Extract the [x, y] coordinate from the center of the cell holding the provided text.  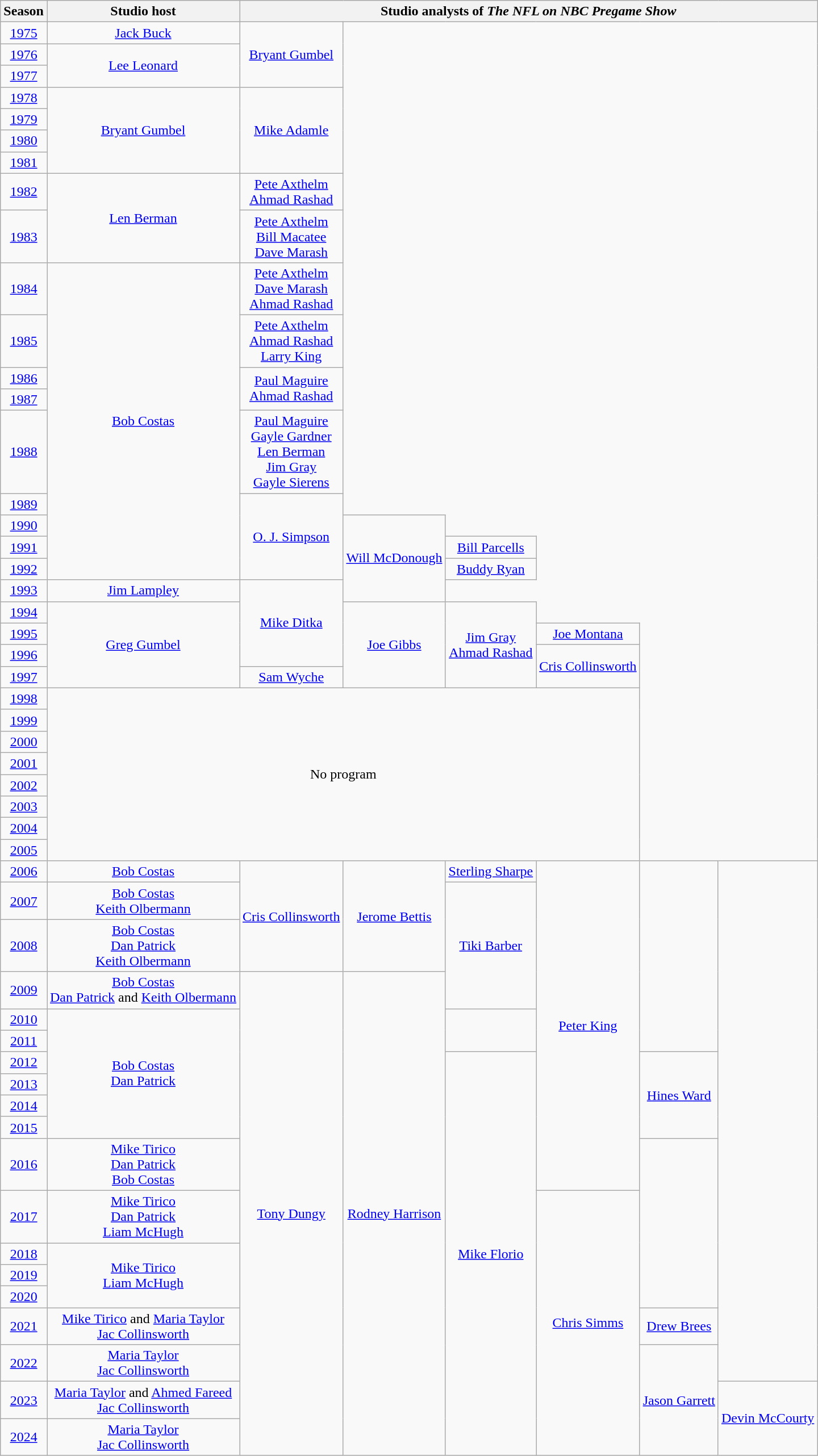
Devin McCourty [767, 1419]
Studio host [143, 11]
1987 [24, 400]
1986 [24, 378]
1993 [24, 591]
1983 [24, 236]
Bob Costas Dan Patrick [143, 1073]
2013 [24, 1084]
2018 [24, 1253]
2024 [24, 1437]
2006 [24, 872]
Season [24, 11]
1982 [24, 192]
Len Berman [143, 218]
Lee Leonard [143, 65]
Tony Dungy [291, 1214]
2020 [24, 1297]
Bob Costas Dan Patrick and Keith Olbermann [143, 990]
2011 [24, 1041]
Pete Axthelm Ahmad Rashad [291, 192]
1999 [24, 720]
1990 [24, 526]
Mike Tirico Liam McHugh [143, 1275]
Jerome Bettis [394, 917]
Maria Taylor and Ahmed Fareed Jac Collinsworth [143, 1400]
1979 [24, 119]
1981 [24, 162]
Joe Montana [588, 634]
Paul Maguire Ahmad Rashad [291, 388]
1991 [24, 547]
Mike Adamle [291, 130]
2003 [24, 807]
2017 [24, 1216]
2016 [24, 1164]
1977 [24, 76]
Pete Axthelm Dave Marash Ahmad Rashad [291, 288]
1984 [24, 288]
2008 [24, 945]
Hines Ward [679, 1095]
2021 [24, 1327]
Will McDonough [394, 558]
1988 [24, 452]
Peter King [588, 1026]
Jim GrayAhmad Rashad [491, 645]
Pete Axthelm Bill Macatee Dave Marash [291, 236]
1992 [24, 569]
Greg Gumbel [143, 645]
Drew Brees [679, 1327]
Jack Buck [143, 33]
2000 [24, 742]
2012 [24, 1062]
Chris Simms [588, 1323]
Bob CostasDan PatrickKeith Olbermann [143, 945]
Mike Florio [491, 1254]
2005 [24, 850]
Sam Wyche [291, 677]
2019 [24, 1275]
1985 [24, 341]
1989 [24, 504]
Jim Lampley [143, 591]
Mike Tirico Dan Patrick Bob Costas [143, 1164]
Joe Gibbs [394, 645]
1995 [24, 634]
2001 [24, 763]
2022 [24, 1363]
Rodney Harrison [394, 1214]
1980 [24, 141]
2014 [24, 1106]
1996 [24, 655]
1997 [24, 677]
2004 [24, 829]
Mike Tirico and Maria Taylor Jac Collinsworth [143, 1327]
2015 [24, 1127]
1998 [24, 698]
Pete Axthelm Ahmad Rashad Larry King [291, 341]
Jason Garrett [679, 1400]
1978 [24, 98]
Bill Parcells [491, 547]
2002 [24, 785]
Paul Maguire Gayle Gardner Len Berman Jim Gray Gayle Sierens [291, 452]
Mike Tirico Dan Patrick Liam McHugh [143, 1216]
O. J. Simpson [291, 537]
Tiki Barber [491, 945]
No program [343, 774]
Sterling Sharpe [491, 872]
2010 [24, 1019]
2007 [24, 901]
2009 [24, 990]
1975 [24, 33]
1976 [24, 55]
1994 [24, 612]
2023 [24, 1400]
Bob CostasKeith Olbermann [143, 901]
Studio analysts of The NFL on NBC Pregame Show [528, 11]
Mike Ditka [291, 623]
Buddy Ryan [491, 569]
